From the cell containing the given text, extract its center point as [X, Y] coordinate. 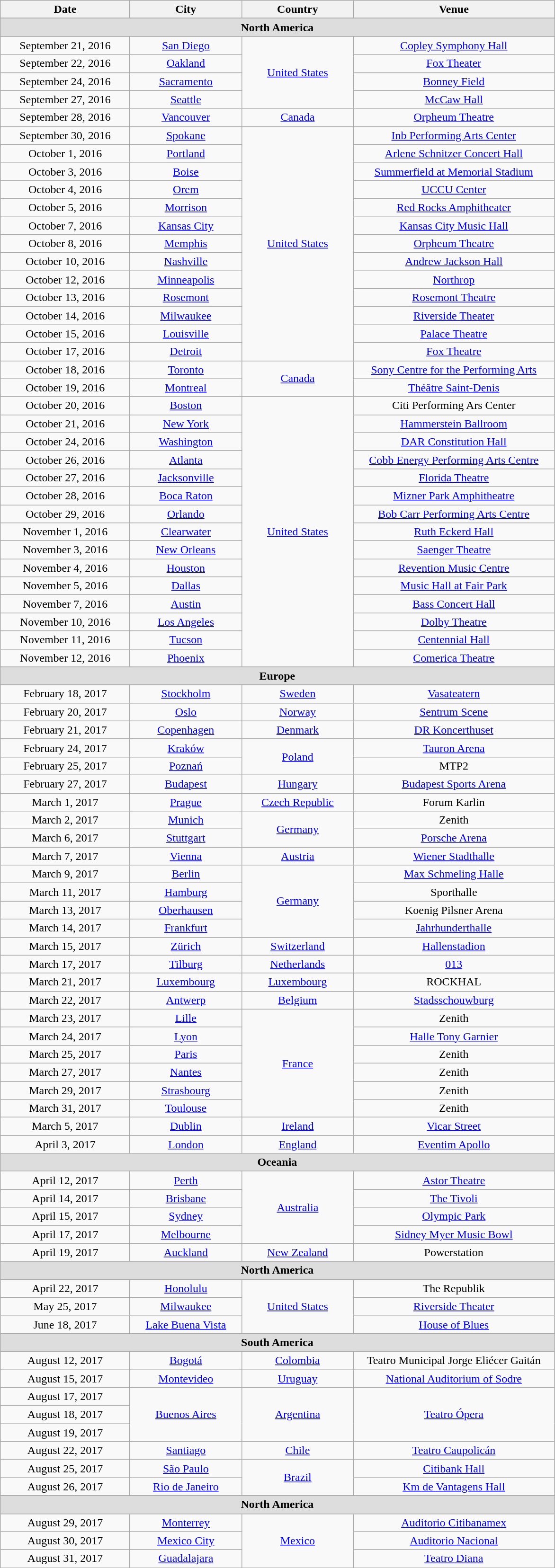
April 22, 2017 [65, 1288]
Copley Symphony Hall [454, 45]
February 21, 2017 [65, 730]
October 4, 2016 [65, 189]
Auditorio Citibanamex [454, 1523]
Boston [186, 406]
France [297, 1063]
Astor Theatre [454, 1180]
Budapest Sports Arena [454, 784]
Hamburg [186, 892]
London [186, 1144]
March 1, 2017 [65, 802]
Brazil [297, 1478]
Detroit [186, 352]
Zürich [186, 946]
Frankfurt [186, 928]
February 24, 2017 [65, 748]
Montreal [186, 388]
March 23, 2017 [65, 1018]
October 13, 2016 [65, 298]
Hammerstein Ballroom [454, 424]
October 5, 2016 [65, 207]
October 28, 2016 [65, 496]
September 30, 2016 [65, 135]
National Auditorium of Sodre [454, 1379]
Norway [297, 712]
Uruguay [297, 1379]
March 21, 2017 [65, 982]
Inb Performing Arts Center [454, 135]
March 29, 2017 [65, 1090]
May 25, 2017 [65, 1306]
Country [297, 9]
Dolby Theatre [454, 622]
Oberhausen [186, 910]
November 4, 2016 [65, 568]
Venue [454, 9]
Oslo [186, 712]
Palace Theatre [454, 334]
Olympic Park [454, 1216]
Citi Performing Ars Center [454, 406]
Tauron Arena [454, 748]
September 21, 2016 [65, 45]
March 22, 2017 [65, 1000]
Switzerland [297, 946]
Monterrey [186, 1523]
Lille [186, 1018]
Summerfield at Memorial Stadium [454, 171]
Vasateatern [454, 694]
Km de Vantagens Hall [454, 1487]
Seattle [186, 99]
Ireland [297, 1126]
Vicar Street [454, 1126]
Music Hall at Fair Park [454, 586]
October 29, 2016 [65, 514]
Colombia [297, 1360]
Comerica Theatre [454, 658]
Saenger Theatre [454, 550]
Toronto [186, 370]
ROCKHAL [454, 982]
City [186, 9]
September 22, 2016 [65, 63]
October 15, 2016 [65, 334]
Europe [277, 676]
April 15, 2017 [65, 1216]
Clearwater [186, 532]
Mexico City [186, 1541]
Orlando [186, 514]
Koenig Pilsner Arena [454, 910]
Hallenstadion [454, 946]
Washington [186, 442]
Rosemont [186, 298]
Los Angeles [186, 622]
March 27, 2017 [65, 1072]
Boise [186, 171]
October 10, 2016 [65, 262]
February 27, 2017 [65, 784]
August 25, 2017 [65, 1469]
UCCU Center [454, 189]
Oakland [186, 63]
Cobb Energy Performing Arts Centre [454, 460]
Phoenix [186, 658]
March 24, 2017 [65, 1036]
Orem [186, 189]
Houston [186, 568]
October 26, 2016 [65, 460]
MTP2 [454, 766]
Dallas [186, 586]
August 29, 2017 [65, 1523]
Powerstation [454, 1252]
Honolulu [186, 1288]
September 27, 2016 [65, 99]
Auckland [186, 1252]
DAR Constitution Hall [454, 442]
Sacramento [186, 81]
McCaw Hall [454, 99]
Sydney [186, 1216]
Oceania [277, 1162]
March 2, 2017 [65, 820]
Porsche Arena [454, 838]
Ruth Eckerd Hall [454, 532]
March 6, 2017 [65, 838]
October 24, 2016 [65, 442]
Teatro Diana [454, 1559]
November 12, 2016 [65, 658]
Bob Carr Performing Arts Centre [454, 514]
Austria [297, 856]
October 8, 2016 [65, 244]
Portland [186, 153]
Atlanta [186, 460]
Hungary [297, 784]
April 19, 2017 [65, 1252]
March 11, 2017 [65, 892]
Sweden [297, 694]
April 3, 2017 [65, 1144]
Bogotá [186, 1360]
Stadsschouwburg [454, 1000]
Lyon [186, 1036]
October 17, 2016 [65, 352]
South America [277, 1342]
October 3, 2016 [65, 171]
Halle Tony Garnier [454, 1036]
April 14, 2017 [65, 1198]
Kraków [186, 748]
Stuttgart [186, 838]
Florida Theatre [454, 478]
August 18, 2017 [65, 1415]
Munich [186, 820]
Minneapolis [186, 280]
New Zealand [297, 1252]
August 19, 2017 [65, 1433]
November 3, 2016 [65, 550]
Kansas City [186, 226]
Citibank Hall [454, 1469]
San Diego [186, 45]
New Orleans [186, 550]
Centennial Hall [454, 640]
October 18, 2016 [65, 370]
November 5, 2016 [65, 586]
Berlin [186, 874]
August 31, 2017 [65, 1559]
Théâtre Saint-Denis [454, 388]
Teatro Caupolicán [454, 1451]
Bonney Field [454, 81]
November 11, 2016 [65, 640]
Rosemont Theatre [454, 298]
October 21, 2016 [65, 424]
August 17, 2017 [65, 1397]
October 14, 2016 [65, 316]
Strasbourg [186, 1090]
Sentrum Scene [454, 712]
House of Blues [454, 1324]
April 12, 2017 [65, 1180]
March 31, 2017 [65, 1108]
Teatro Ópera [454, 1415]
Kansas City Music Hall [454, 226]
Fox Theatre [454, 352]
Northrop [454, 280]
Nantes [186, 1072]
Eventim Apollo [454, 1144]
Chile [297, 1451]
Antwerp [186, 1000]
Mexico [297, 1541]
Poland [297, 757]
Date [65, 9]
October 20, 2016 [65, 406]
Perth [186, 1180]
Belgium [297, 1000]
Red Rocks Amphitheater [454, 207]
Australia [297, 1207]
August 22, 2017 [65, 1451]
Jahrhunderthalle [454, 928]
Sony Centre for the Performing Arts [454, 370]
Fox Theater [454, 63]
Revention Music Centre [454, 568]
March 17, 2017 [65, 964]
Santiago [186, 1451]
Tilburg [186, 964]
Bass Concert Hall [454, 604]
Teatro Municipal Jorge Eliécer Gaitán [454, 1360]
November 10, 2016 [65, 622]
March 7, 2017 [65, 856]
Rio de Janeiro [186, 1487]
March 5, 2017 [65, 1126]
September 28, 2016 [65, 117]
Auditorio Nacional [454, 1541]
New York [186, 424]
February 25, 2017 [65, 766]
Memphis [186, 244]
August 26, 2017 [65, 1487]
Dublin [186, 1126]
Buenos Aires [186, 1415]
February 18, 2017 [65, 694]
Boca Raton [186, 496]
Max Schmeling Halle [454, 874]
The Republik [454, 1288]
Argentina [297, 1415]
November 7, 2016 [65, 604]
September 24, 2016 [65, 81]
Stockholm [186, 694]
November 1, 2016 [65, 532]
Spokane [186, 135]
October 7, 2016 [65, 226]
February 20, 2017 [65, 712]
Czech Republic [297, 802]
Vancouver [186, 117]
March 9, 2017 [65, 874]
Morrison [186, 207]
March 13, 2017 [65, 910]
Wiener Stadthalle [454, 856]
Andrew Jackson Hall [454, 262]
Jacksonville [186, 478]
Vienna [186, 856]
The Tivoli [454, 1198]
March 14, 2017 [65, 928]
Poznań [186, 766]
April 17, 2017 [65, 1234]
June 18, 2017 [65, 1324]
England [297, 1144]
DR Koncerthuset [454, 730]
Sporthalle [454, 892]
Melbourne [186, 1234]
Toulouse [186, 1108]
October 27, 2016 [65, 478]
Brisbane [186, 1198]
Guadalajara [186, 1559]
August 12, 2017 [65, 1360]
October 12, 2016 [65, 280]
São Paulo [186, 1469]
013 [454, 964]
Austin [186, 604]
Prague [186, 802]
Copenhagen [186, 730]
Montevideo [186, 1379]
Netherlands [297, 964]
August 30, 2017 [65, 1541]
Paris [186, 1054]
August 15, 2017 [65, 1379]
Arlene Schnitzer Concert Hall [454, 153]
March 15, 2017 [65, 946]
Budapest [186, 784]
Sidney Myer Music Bowl [454, 1234]
Forum Karlin [454, 802]
Denmark [297, 730]
March 25, 2017 [65, 1054]
Nashville [186, 262]
Lake Buena Vista [186, 1324]
October 1, 2016 [65, 153]
October 19, 2016 [65, 388]
Louisville [186, 334]
Mizner Park Amphitheatre [454, 496]
Tucson [186, 640]
